Output the (X, Y) coordinate of the center of the cell containing the given text.  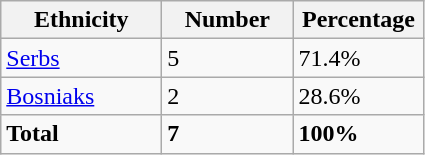
Total (82, 134)
5 (228, 58)
2 (228, 96)
Serbs (82, 58)
Bosniaks (82, 96)
100% (358, 134)
Percentage (358, 20)
28.6% (358, 96)
7 (228, 134)
Ethnicity (82, 20)
Number (228, 20)
71.4% (358, 58)
